Provide the (x, y) coordinate of the cell's center where the given text is located.  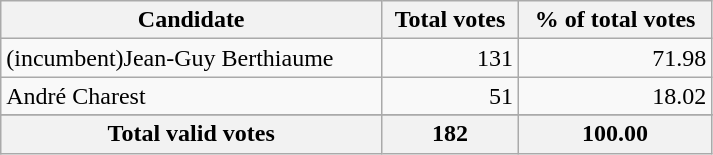
51 (450, 96)
(incumbent)Jean-Guy Berthiaume (192, 58)
71.98 (614, 58)
Candidate (192, 20)
Total votes (450, 20)
Total valid votes (192, 134)
100.00 (614, 134)
André Charest (192, 96)
18.02 (614, 96)
131 (450, 58)
182 (450, 134)
% of total votes (614, 20)
